Extract the [x, y] coordinate from the center of the cell holding the provided text.  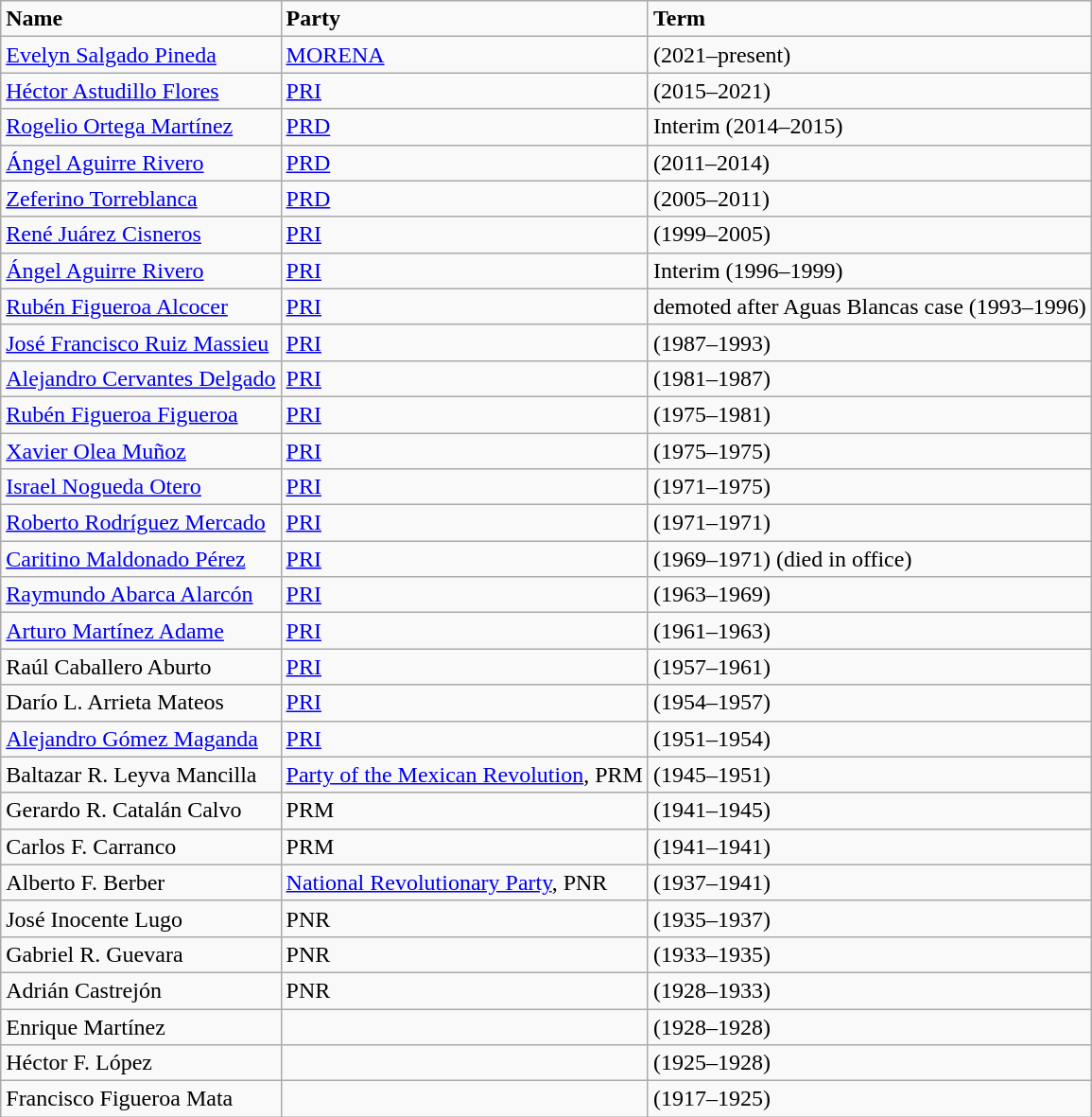
Francisco Figueroa Mata [141, 1099]
(2015–2021) [870, 91]
Adrián Castrejón [141, 990]
(1987–1993) [870, 342]
Rogelio Ortega Martínez [141, 127]
Héctor F. López [141, 1063]
Alejandro Cervantes Delgado [141, 378]
Gabriel R. Guevara [141, 954]
René Juárez Cisneros [141, 235]
Carlos F. Carranco [141, 846]
Raúl Caballero Aburto [141, 667]
demoted after Aguas Blancas case (1993–1996) [870, 306]
Interim (1996–1999) [870, 271]
Party of the Mexican Revolution, PRM [464, 775]
(2021–present) [870, 55]
(1954–1957) [870, 703]
(1941–1941) [870, 846]
(1963–1969) [870, 595]
(1935–1937) [870, 918]
Alejandro Gómez Maganda [141, 739]
Darío L. Arrieta Mateos [141, 703]
(1999–2005) [870, 235]
(1951–1954) [870, 739]
(1928–1928) [870, 1026]
(1937–1941) [870, 882]
Name [141, 19]
(1971–1971) [870, 523]
Enrique Martínez [141, 1026]
Interim (2014–2015) [870, 127]
Evelyn Salgado Pineda [141, 55]
Party [464, 19]
Israel Nogueda Otero [141, 487]
Raymundo Abarca Alarcón [141, 595]
(1981–1987) [870, 378]
Héctor Astudillo Flores [141, 91]
(2011–2014) [870, 163]
Xavier Olea Muñoz [141, 451]
Term [870, 19]
MORENA [464, 55]
Caritino Maldonado Pérez [141, 559]
(1941–1945) [870, 811]
(1945–1951) [870, 775]
Roberto Rodríguez Mercado [141, 523]
National Revolutionary Party, PNR [464, 882]
Rubén Figueroa Figueroa [141, 414]
Gerardo R. Catalán Calvo [141, 811]
(1969–1971) (died in office) [870, 559]
(1961–1963) [870, 631]
(2005–2011) [870, 199]
(1975–1981) [870, 414]
José Francisco Ruiz Massieu [141, 342]
(1975–1975) [870, 451]
(1925–1928) [870, 1063]
Zeferino Torreblanca [141, 199]
(1917–1925) [870, 1099]
(1971–1975) [870, 487]
(1933–1935) [870, 954]
Alberto F. Berber [141, 882]
Baltazar R. Leyva Mancilla [141, 775]
Arturo Martínez Adame [141, 631]
(1928–1933) [870, 990]
(1957–1961) [870, 667]
Rubén Figueroa Alcocer [141, 306]
José Inocente Lugo [141, 918]
